Pinpoint the cell where the given text exists, returning its (x, y) midpoint coordinate. 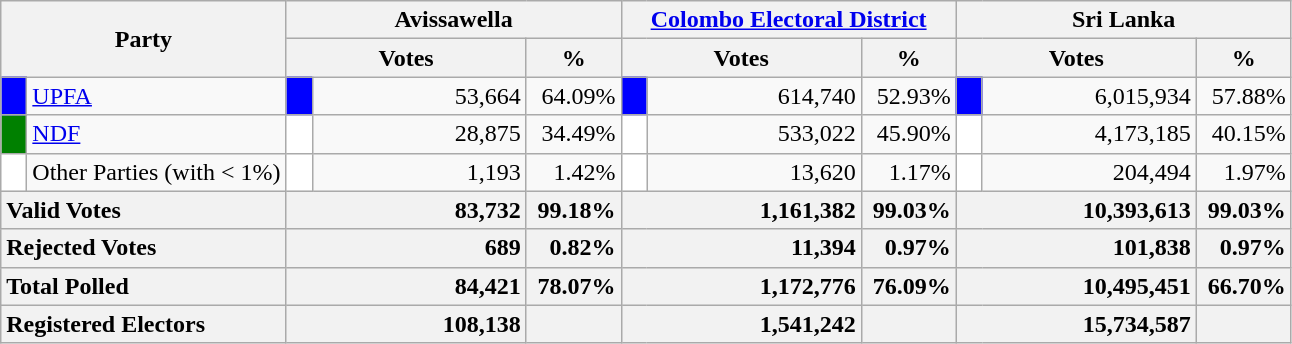
10,393,613 (1076, 210)
108,138 (406, 324)
614,740 (754, 96)
15,734,587 (1076, 324)
Party (144, 39)
57.88% (1244, 96)
13,620 (754, 172)
Sri Lanka (1124, 20)
1,193 (419, 172)
78.07% (574, 286)
Colombo Electoral District (788, 20)
UPFA (156, 96)
204,494 (1089, 172)
76.09% (908, 286)
689 (406, 248)
99.18% (574, 210)
10,495,451 (1076, 286)
101,838 (1076, 248)
64.09% (574, 96)
Valid Votes (144, 210)
1,541,242 (741, 324)
1.97% (1244, 172)
4,173,185 (1089, 134)
52.93% (908, 96)
1.17% (908, 172)
84,421 (406, 286)
1,172,776 (741, 286)
Total Polled (144, 286)
Registered Electors (144, 324)
1,161,382 (741, 210)
11,394 (741, 248)
533,022 (754, 134)
6,015,934 (1089, 96)
Rejected Votes (144, 248)
45.90% (908, 134)
53,664 (419, 96)
Other Parties (with < 1%) (156, 172)
0.82% (574, 248)
NDF (156, 134)
66.70% (1244, 286)
34.49% (574, 134)
28,875 (419, 134)
1.42% (574, 172)
40.15% (1244, 134)
83,732 (406, 210)
Avissawella (454, 20)
